Determine the [x, y] coordinate at the center of the cell enclosing the given text.  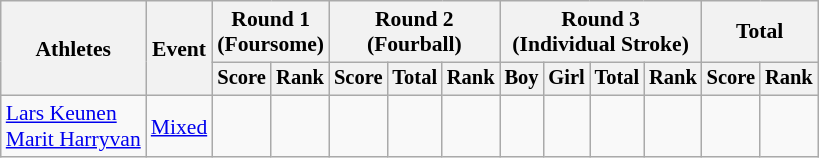
Boy [522, 79]
Mixed [179, 126]
Girl [566, 79]
Lars KeunenMarit Harryvan [74, 126]
Round 3(Individual Stroke) [601, 32]
Athletes [74, 48]
Round 2(Fourball) [414, 32]
Round 1(Foursome) [270, 32]
Event [179, 48]
